Locate the cell with the specified text and output its [X, Y] center coordinate. 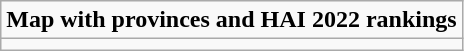
Map with provinces and HAI 2022 rankings [232, 20]
